Return the (x, y) coordinate for the center point of the cell that contains the specified text.  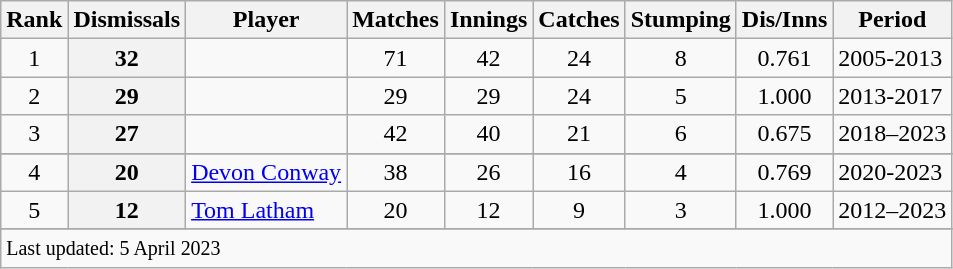
26 (488, 172)
Catches (579, 20)
Innings (488, 20)
27 (127, 134)
71 (396, 58)
Matches (396, 20)
Dis/Inns (784, 20)
Rank (34, 20)
2012–2023 (892, 210)
Devon Conway (266, 172)
40 (488, 134)
Player (266, 20)
Period (892, 20)
2020-2023 (892, 172)
21 (579, 134)
0.761 (784, 58)
2005-2013 (892, 58)
8 (680, 58)
1 (34, 58)
Stumping (680, 20)
6 (680, 134)
38 (396, 172)
9 (579, 210)
Dismissals (127, 20)
0.675 (784, 134)
32 (127, 58)
2018–2023 (892, 134)
2013-2017 (892, 96)
16 (579, 172)
Last updated: 5 April 2023 (476, 248)
Tom Latham (266, 210)
2 (34, 96)
0.769 (784, 172)
